Locate the cell with the specified text and output its [x, y] center coordinate. 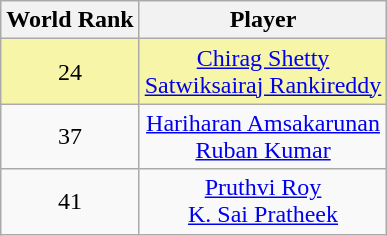
24 [70, 72]
Chirag ShettySatwiksairaj Rankireddy [263, 72]
Player [263, 20]
37 [70, 136]
Hariharan AmsakarunanRuban Kumar [263, 136]
Pruthvi RoyK. Sai Pratheek [263, 202]
41 [70, 202]
World Rank [70, 20]
